From the cell containing the given text, extract its center point as [X, Y] coordinate. 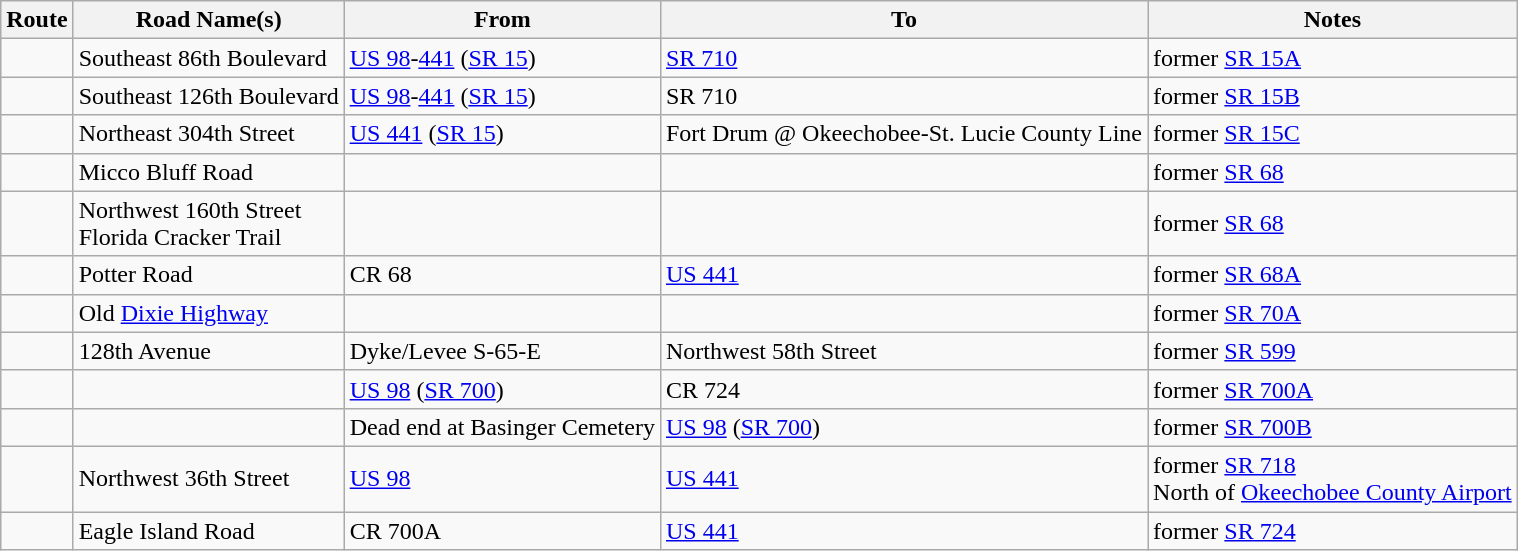
Old Dixie Highway [208, 313]
From [502, 20]
To [904, 20]
Southeast 126th Boulevard [208, 96]
Potter Road [208, 275]
Fort Drum @ Okeechobee-St. Lucie County Line [904, 134]
Route [37, 20]
US 441 (SR 15) [502, 134]
former SR 724 [1333, 531]
former SR 15C [1333, 134]
Northwest 36th Street [208, 478]
CR 68 [502, 275]
Northwest 58th Street [904, 351]
former SR 700B [1333, 427]
former SR 70A [1333, 313]
128th Avenue [208, 351]
former SR 700A [1333, 389]
former SR 15A [1333, 58]
former SR 15B [1333, 96]
former SR 599 [1333, 351]
Dyke/Levee S-65-E [502, 351]
CR 724 [904, 389]
Eagle Island Road [208, 531]
former SR 68A [1333, 275]
former SR 718North of Okeechobee County Airport [1333, 478]
Notes [1333, 20]
Northwest 160th StreetFlorida Cracker Trail [208, 224]
Southeast 86th Boulevard [208, 58]
Dead end at Basinger Cemetery [502, 427]
Northeast 304th Street [208, 134]
CR 700A [502, 531]
Micco Bluff Road [208, 172]
US 98 [502, 478]
Road Name(s) [208, 20]
